Extract the (x, y) coordinate from the center of the cell holding the provided text.  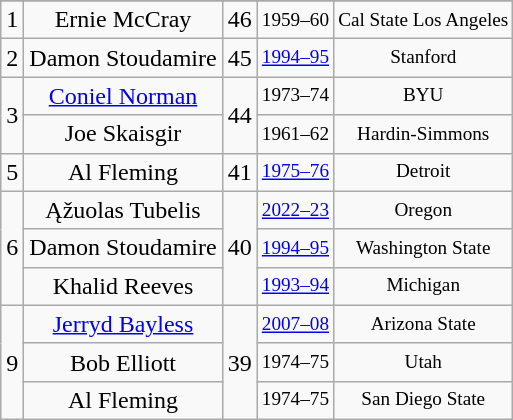
40 (240, 248)
Ernie McCray (123, 20)
Joe Skaisgir (123, 134)
39 (240, 362)
1961–62 (295, 134)
1975–76 (295, 172)
2 (12, 58)
Oregon (424, 210)
1973–74 (295, 96)
Michigan (424, 286)
Jerryd Bayless (123, 324)
Bob Elliott (123, 362)
6 (12, 248)
45 (240, 58)
Detroit (424, 172)
1959–60 (295, 20)
Ąžuolas Tubelis (123, 210)
44 (240, 115)
Cal State Los Angeles (424, 20)
Stanford (424, 58)
Arizona State (424, 324)
BYU (424, 96)
Coniel Norman (123, 96)
Washington State (424, 248)
2022–23 (295, 210)
Hardin-Simmons (424, 134)
5 (12, 172)
1993–94 (295, 286)
Utah (424, 362)
Khalid Reeves (123, 286)
1 (12, 20)
San Diego State (424, 400)
3 (12, 115)
41 (240, 172)
46 (240, 20)
2007–08 (295, 324)
9 (12, 362)
